Identify which cell holds the provided text, then report its [X, Y] central coordinate. 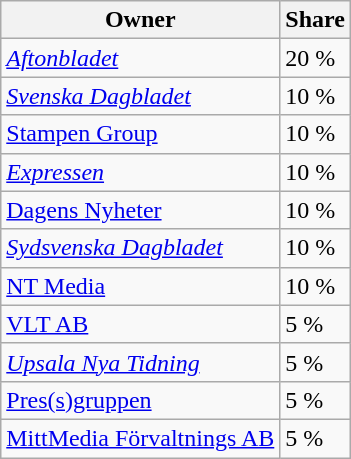
Aftonbladet [140, 58]
Expressen [140, 172]
VLT AB [140, 324]
Pres(s)gruppen [140, 400]
Sydsvenska Dagbladet [140, 248]
MittMedia Förvaltnings AB [140, 438]
Owner [140, 20]
Stampen Group [140, 134]
Svenska Dagbladet [140, 96]
NT Media [140, 286]
20 % [316, 58]
Dagens Nyheter [140, 210]
Share [316, 20]
Upsala Nya Tidning [140, 362]
